Detect which cell encompasses the target text, then output its (x, y) center coordinate. 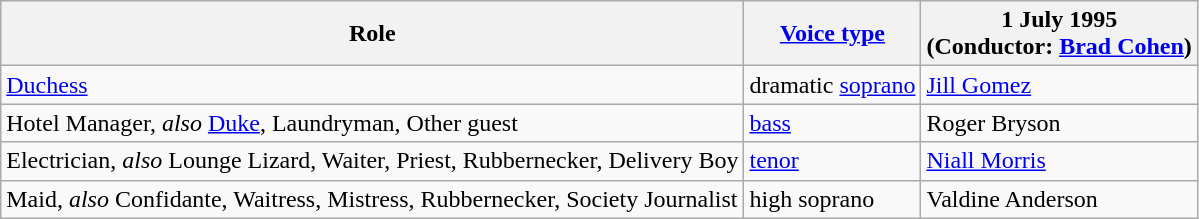
Role (372, 34)
bass (832, 123)
Valdine Anderson (1059, 199)
Maid, also Confidante, Waitress, Mistress, Rubbernecker, Society Journalist (372, 199)
Duchess (372, 85)
tenor (832, 161)
high soprano (832, 199)
Roger Bryson (1059, 123)
1 July 1995(Conductor: Brad Cohen) (1059, 34)
Voice type (832, 34)
dramatic soprano (832, 85)
Hotel Manager, also Duke, Laundryman, Other guest (372, 123)
Electrician, also Lounge Lizard, Waiter, Priest, Rubbernecker, Delivery Boy (372, 161)
Jill Gomez (1059, 85)
Niall Morris (1059, 161)
